Return (X, Y) of the center of cell containing provided text 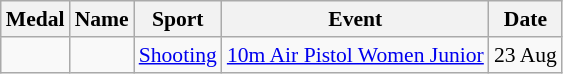
Date (526, 19)
10m Air Pistol Women Junior (356, 55)
Event (356, 19)
Shooting (178, 55)
Medal (36, 19)
23 Aug (526, 55)
Name (102, 19)
Sport (178, 19)
